Identify which cell holds the provided text, then report its (x, y) central coordinate. 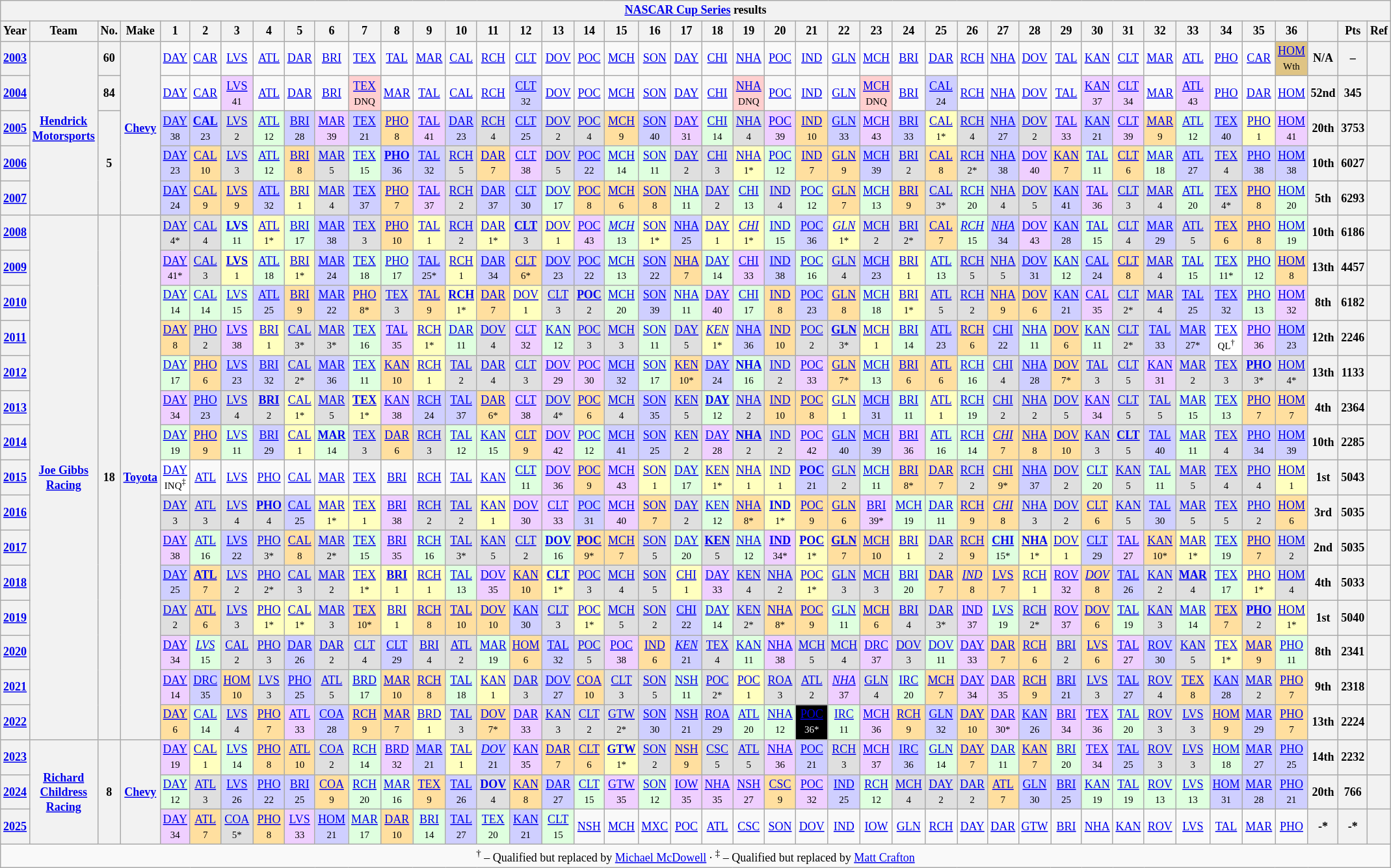
CAL2* (299, 373)
KEN21 (687, 652)
KAN38 (397, 408)
2015 (16, 478)
PHO3 (269, 652)
84 (109, 94)
1133 (1353, 373)
BRI17 (299, 233)
HOM23 (1292, 337)
PHO17 (397, 268)
IOW35 (687, 792)
TAL12 (462, 443)
ATL10 (299, 757)
DOV4* (558, 408)
19 (749, 31)
LVS7 (1003, 583)
TAL30 (1160, 513)
LVS19 (1003, 618)
17 (687, 31)
2341 (1353, 652)
CLT33 (558, 513)
CHI15* (1003, 547)
2 (205, 31)
26 (973, 31)
6293 (1353, 198)
PHO1 (1259, 128)
NSH (589, 827)
KEN12 (717, 513)
KAN10* (1160, 547)
TEX11* (1226, 268)
NSH27 (749, 792)
MCH20 (622, 303)
CHI14 (717, 128)
CLT30 (525, 198)
HOM8 (1292, 268)
MXC (655, 827)
KEN2 (687, 443)
DOV27 (558, 687)
GLN1* (844, 233)
HOM1* (1292, 618)
PHO2* (269, 583)
HOM4 (1292, 583)
PHO23 (205, 408)
MAR11 (1193, 443)
NHA27 (1003, 128)
POC33 (812, 373)
IND25 (844, 792)
TEX17 (1226, 583)
MCH40 (622, 513)
25 (941, 31)
MAR18 (1160, 163)
LVS1 (237, 268)
CAL4 (205, 233)
TEX37 (365, 198)
MCHDNQ (877, 94)
IND4 (780, 198)
DOV42 (558, 443)
TEX21 (365, 128)
MCH18 (877, 303)
RCH19 (973, 408)
60 (109, 59)
2025 (16, 827)
GLN40 (844, 443)
SON1* (655, 233)
28 (1035, 31)
LVS13 (1193, 792)
MAR7 (397, 722)
4457 (1353, 268)
DOV43 (1035, 233)
† – Qualified but replaced by Michael McDowell · ‡ – Qualified but replaced by Matt Crafton (696, 856)
KAN26 (1035, 722)
SON8 (655, 198)
DAY31 (687, 128)
DOV17 (558, 198)
POC2* (717, 687)
POC39 (780, 128)
ATL1 (941, 408)
DAR10 (397, 827)
HOM31 (1226, 792)
GLN9 (844, 163)
ATL18 (269, 268)
MAR36 (332, 373)
MCH32 (622, 373)
BRI2* (908, 233)
CHI9* (1003, 478)
IRC20 (908, 687)
6 (332, 31)
GLN1 (844, 408)
COA5* (237, 827)
ROV4 (1160, 687)
BRI21 (1066, 687)
POC31 (589, 513)
ATL1* (269, 233)
CHI17 (749, 303)
TEX1 (365, 513)
BRD1 (429, 722)
HOM4* (1292, 373)
CAL35 (1097, 303)
DAY40 (717, 303)
HOM10 (237, 687)
MAR24 (332, 268)
PHO12 (1259, 268)
ROV30 (1160, 652)
2004 (16, 94)
GLN32 (941, 722)
TAL3* (462, 547)
14 (589, 31)
LVS41 (237, 94)
BRI6 (908, 373)
2285 (1353, 443)
2024 (16, 792)
DAY6 (175, 722)
DOV23 (558, 268)
MCH11 (877, 478)
DOV3 (908, 652)
BRI32 (269, 373)
LVS33 (299, 827)
CHI1* (749, 233)
– (1353, 59)
SON17 (655, 373)
MAR17 (365, 827)
NASCAR Cup Series results (696, 10)
KAN34 (1097, 408)
MCH36 (877, 722)
IND6 (655, 652)
KEN10* (687, 373)
2005 (16, 128)
BRI39* (877, 513)
MAR38 (332, 233)
NHA1 (749, 478)
HOM (1292, 94)
DAR23 (462, 128)
33 (1193, 31)
2318 (1353, 687)
PHO34 (1259, 443)
CLT25 (525, 128)
MAR16 (397, 792)
HOM19 (1292, 233)
CHI7 (1003, 443)
POC36* (812, 722)
PHO38 (1259, 163)
HOMWth (1292, 59)
SON39 (655, 303)
DAY5 (687, 337)
DAR37 (493, 198)
3753 (1353, 128)
GLN14 (941, 757)
IND7 (812, 163)
POC38 (622, 652)
NHA9 (1003, 303)
SON40 (655, 128)
DAR3 (525, 687)
DAY3 (175, 513)
2246 (1353, 337)
24 (908, 31)
TEX9 (429, 792)
TAL18 (462, 687)
HOM1 (1292, 478)
2012 (16, 373)
DAY10 (973, 722)
DAY25 (175, 583)
MCH9 (622, 128)
NHA3 (1035, 513)
BRI34 (1066, 722)
7 (365, 31)
POC1 (749, 687)
36 (1292, 31)
HOM32 (1292, 303)
KAN30 (525, 618)
TAL20 (1128, 722)
TAL13 (462, 583)
TAL10 (462, 618)
HOM20 (1292, 198)
DAR6 (397, 443)
IND37 (973, 618)
CHI3 (717, 163)
SON25 (655, 443)
N/A (1323, 59)
CSC9 (780, 792)
MAR3 (332, 618)
BRI38 (397, 513)
DAR3* (941, 618)
SON12 (655, 792)
IND34* (780, 547)
12 (525, 31)
TEX10* (365, 618)
PHO11 (1292, 652)
TEX5 (1226, 513)
TEX8 (1193, 687)
CHI1 (687, 583)
ATL32 (269, 198)
NHA5 (1003, 268)
DAY1 (717, 233)
KAN31 (1160, 373)
2007 (16, 198)
DAR34 (493, 268)
KEN2* (749, 618)
NHA28 (1035, 373)
DOV16 (558, 547)
POC42 (812, 443)
CAL10 (205, 163)
POC6 (589, 408)
TAL35 (397, 337)
DAR26 (299, 652)
GLN33 (844, 128)
ATL43 (1193, 94)
TAL5 (1160, 408)
2023 (16, 757)
NSH9 (687, 757)
GLN11 (844, 618)
Toyota (140, 477)
TEX36 (1097, 722)
35 (1259, 31)
MAR28 (1259, 792)
2018 (16, 583)
CHI13 (749, 198)
TEX4* (1226, 198)
2019 (16, 618)
TEX13 (1226, 408)
RCH15 (973, 233)
NHA34 (1003, 233)
2010 (16, 303)
4 (269, 31)
21 (812, 31)
CHI2 (1003, 408)
MCH14 (622, 163)
9 (429, 31)
DAY8 (175, 337)
GLN6 (844, 513)
DAY7 (973, 757)
KAN8 (525, 792)
NHA35 (717, 792)
DAR27 (558, 792)
HOM2 (1292, 547)
POC23 (812, 303)
CSC (749, 827)
CAL9 (205, 198)
6186 (1353, 233)
15 (622, 31)
Make (140, 31)
MAR10 (397, 687)
Hendrick Motorsports (64, 128)
MAR2* (332, 547)
NHA8 (1035, 443)
34 (1226, 31)
POC32 (812, 792)
IRC36 (908, 757)
TEXDNQ (365, 94)
2008 (16, 233)
ROV13 (1160, 792)
POC5 (589, 652)
SON1 (655, 478)
GTW2* (622, 722)
2017 (16, 547)
MAR15 (1193, 408)
TEX34 (1097, 757)
POC9* (589, 547)
HOM7 (1292, 408)
BRI36 (908, 443)
IND15 (780, 233)
MCH10 (877, 547)
2021 (16, 687)
2232 (1353, 757)
ROV (1160, 827)
DOV31 (1035, 268)
ATL33 (299, 722)
MAR27 (1259, 757)
12th (1323, 337)
CHI8 (1003, 513)
SON30 (655, 722)
DAY4* (175, 233)
DAR33 (525, 722)
6027 (1353, 163)
TEX32 (1226, 303)
DAY23 (175, 163)
29 (1066, 31)
HOM9 (1226, 722)
16 (655, 31)
No. (109, 31)
TEX6 (1226, 233)
COA9 (332, 792)
CLT11 (525, 478)
COA28 (332, 722)
DOV29 (558, 373)
TEX19 (1226, 547)
GTW (1035, 827)
2364 (1353, 408)
ATL25 (269, 303)
2224 (1353, 722)
PHO6 (205, 373)
MAR27* (1193, 337)
BRI29 (269, 443)
PHO21 (1292, 792)
23 (877, 31)
DAR6* (493, 408)
3rd (1323, 513)
BRI33 (908, 128)
32 (1160, 31)
ATL27 (1193, 163)
345 (1353, 94)
PHO10 (397, 233)
LVS6 (1097, 652)
NSH11 (687, 687)
CSC5 (717, 757)
KAN15 (493, 443)
HOM41 (1292, 128)
TEX20 (493, 827)
POC36 (812, 233)
MAR21 (429, 757)
HOM39 (1292, 443)
MCH41 (622, 443)
30 (1097, 31)
1 (175, 31)
KAN2 (1160, 583)
CLT8 (1128, 268)
ROV32 (1066, 583)
KEN4 (749, 583)
LVS9 (237, 198)
52nd (1323, 94)
GLN3 (844, 583)
6182 (1353, 303)
ROA3 (780, 687)
TAL36 (1097, 198)
ROV37 (1066, 618)
MCH23 (877, 268)
2003 (16, 59)
MCH37 (877, 757)
LVS23 (237, 373)
DAR35 (1003, 687)
Year (16, 31)
GLN7* (844, 373)
Ref (1379, 31)
MCH19 (908, 513)
2014 (16, 443)
BRD32 (397, 757)
TEX11 (365, 373)
BRD17 (365, 687)
MAR22 (332, 303)
14th (1323, 757)
BRI11 (908, 408)
NHADNQ (749, 94)
CLT34 (1128, 94)
KAN37 (1097, 94)
2020 (16, 652)
CAL7 (941, 233)
DOV30 (525, 513)
TAL41 (429, 128)
HOM21 (332, 827)
13 (558, 31)
CAL2 (237, 652)
NHA16 (749, 373)
BRI8* (908, 478)
MCH31 (877, 408)
DAY28 (717, 443)
MAR3* (332, 337)
CLT20 (1097, 478)
Team (64, 31)
TEX7 (1226, 618)
RCH24 (429, 408)
SON7 (655, 513)
DAR1* (493, 233)
766 (1353, 792)
POC30 (589, 373)
PHO9 (205, 443)
Pts (1353, 31)
PHO13 (1259, 303)
27 (1003, 31)
BRI35 (397, 547)
POC43 (589, 233)
ATL13 (941, 268)
NHA25 (687, 233)
MCH2 (877, 233)
11 (493, 31)
2009 (16, 268)
LVS14 (237, 757)
DAY41* (175, 268)
IND1 (780, 478)
DAY20 (687, 547)
GLN3* (844, 337)
CAL25 (299, 513)
2nd (1323, 547)
IND1* (780, 513)
TEX40 (1226, 128)
TAL40 (1160, 443)
2011 (16, 337)
20 (780, 31)
KAN41 (1066, 198)
MAR39 (332, 128)
Joe Gibbs Racing (64, 477)
SON22 (655, 268)
2016 (16, 513)
GLN2 (844, 478)
TAL25* (429, 268)
DRC37 (877, 652)
DRC35 (205, 687)
GTW35 (622, 792)
TEX16 (365, 337)
COA10 (589, 687)
PHO8* (365, 303)
RCH12 (877, 792)
ROA29 (717, 722)
TAL9 (429, 303)
GLN8 (844, 303)
CLT9 (525, 443)
DOV21 (493, 757)
DOV8 (1097, 583)
IOW (877, 827)
2022 (16, 722)
NSH21 (687, 722)
5043 (1353, 478)
3 (237, 31)
Richard Childress Racing (64, 792)
CLT39 (1128, 128)
POC16 (812, 268)
IND38 (780, 268)
DOV35 (493, 583)
KAN19 (1097, 792)
NHA7 (687, 268)
5040 (1353, 618)
COA2 (332, 757)
CAL23 (205, 128)
LVS38 (237, 337)
CHI4 (1003, 373)
22 (844, 31)
HOM38 (1292, 163)
KAN35 (525, 757)
LVS26 (237, 792)
SON35 (655, 408)
GLN30 (1035, 792)
CHI33 (749, 268)
10 (462, 31)
2013 (16, 408)
31 (1128, 31)
DAR4 (493, 373)
TEX18 (365, 268)
DOV40 (1035, 163)
CLT6* (525, 268)
DOV36 (558, 478)
ATL23 (941, 337)
PHO22 (269, 792)
POC4 (589, 128)
MAR19 (493, 652)
MCH1 (877, 337)
CLT1* (558, 583)
HOM18 (1226, 757)
BRI28 (299, 128)
DAR30* (1003, 722)
DOV11 (941, 652)
5033 (1353, 583)
5th (1323, 198)
BRI8 (299, 163)
LVS22 (237, 547)
TEXQL† (1226, 337)
GTW1* (622, 757)
9th (1323, 687)
IRC11 (844, 722)
2006 (16, 163)
DAYINQ‡ (175, 478)
